Find where the given text appears and provide that cell's center as (x, y) coordinate. 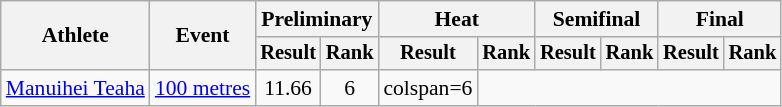
Event (202, 36)
Athlete (76, 36)
Heat (456, 19)
11.66 (288, 88)
Final (720, 19)
Manuihei Teaha (76, 88)
6 (350, 88)
Semifinal (596, 19)
colspan=6 (428, 88)
Preliminary (316, 19)
100 metres (202, 88)
